Find where the given text appears and provide that cell's center as [x, y] coordinate. 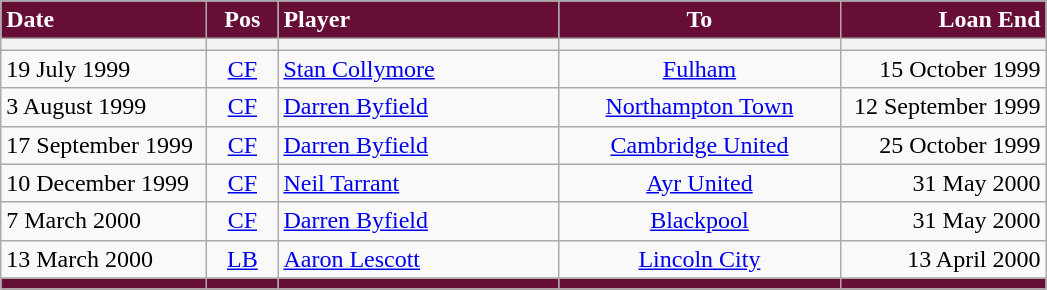
12 September 1999 [943, 107]
17 September 1999 [104, 145]
Ayr United [700, 183]
Blackpool [700, 221]
Lincoln City [700, 259]
Loan End [943, 20]
19 July 1999 [104, 69]
25 October 1999 [943, 145]
13 March 2000 [104, 259]
Northampton Town [700, 107]
Date [104, 20]
Player [418, 20]
10 December 1999 [104, 183]
Pos [242, 20]
Neil Tarrant [418, 183]
15 October 1999 [943, 69]
LB [242, 259]
Stan Collymore [418, 69]
Fulham [700, 69]
7 March 2000 [104, 221]
3 August 1999 [104, 107]
To [700, 20]
Cambridge United [700, 145]
Aaron Lescott [418, 259]
13 April 2000 [943, 259]
